Find where the given text appears and provide that cell's center as [X, Y] coordinate. 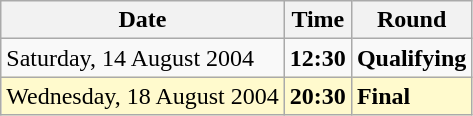
20:30 [318, 96]
Saturday, 14 August 2004 [143, 58]
Time [318, 20]
12:30 [318, 58]
Date [143, 20]
Wednesday, 18 August 2004 [143, 96]
Final [411, 96]
Qualifying [411, 58]
Round [411, 20]
